Return [X, Y] of the center of cell containing provided text 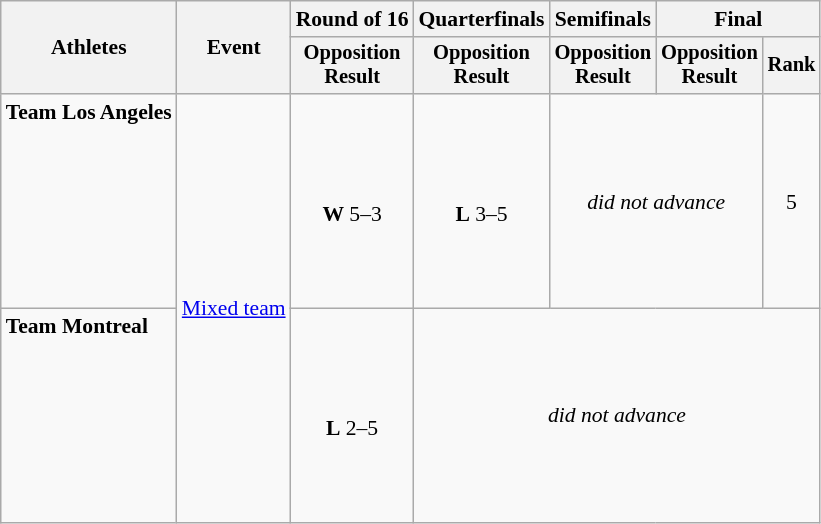
Event [234, 48]
L 2–5 [352, 416]
Round of 16 [352, 19]
Mixed team [234, 308]
Rank [792, 66]
L 3–5 [482, 201]
Quarterfinals [482, 19]
Team Montreal [89, 416]
Athletes [89, 48]
Semifinals [604, 19]
5 [792, 201]
Team Los Angeles [89, 201]
W 5–3 [352, 201]
Final [738, 19]
